Search for the cell housing the specified text and yield its [x, y] center coordinate. 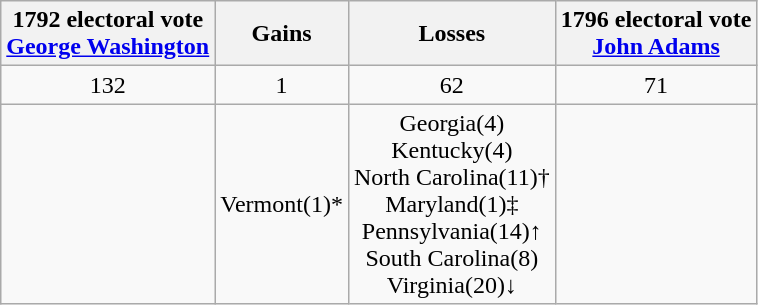
1792 electoral voteGeorge Washington [108, 34]
Georgia(4)Kentucky(4)North Carolina(11)†Maryland(1)‡Pennsylvania(14)↑South Carolina(8)Virginia(20)↓ [452, 204]
1 [282, 85]
Vermont(1)* [282, 204]
62 [452, 85]
1796 electoral voteJohn Adams [656, 34]
132 [108, 85]
71 [656, 85]
Gains [282, 34]
Losses [452, 34]
